Return the [x, y] coordinate for the center point of the cell that contains the specified text.  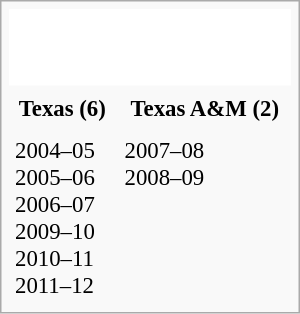
2004–052005–062006–072009–102010–112011–12 [62, 218]
2007–082008–09 [205, 218]
Texas (6) [62, 108]
Texas A&M (2) [205, 108]
